From the cell containing the given text, extract its center point as [X, Y] coordinate. 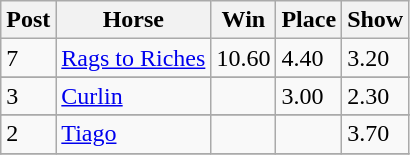
3 [28, 96]
Post [28, 20]
2 [28, 134]
10.60 [244, 58]
4.40 [309, 58]
3.00 [309, 96]
Show [376, 20]
3.70 [376, 134]
Horse [134, 20]
Win [244, 20]
Rags to Riches [134, 58]
2.30 [376, 96]
Curlin [134, 96]
Tiago [134, 134]
7 [28, 58]
3.20 [376, 58]
Place [309, 20]
